Capture the cell that displays the provided text and extract its [x, y] central coordinate. 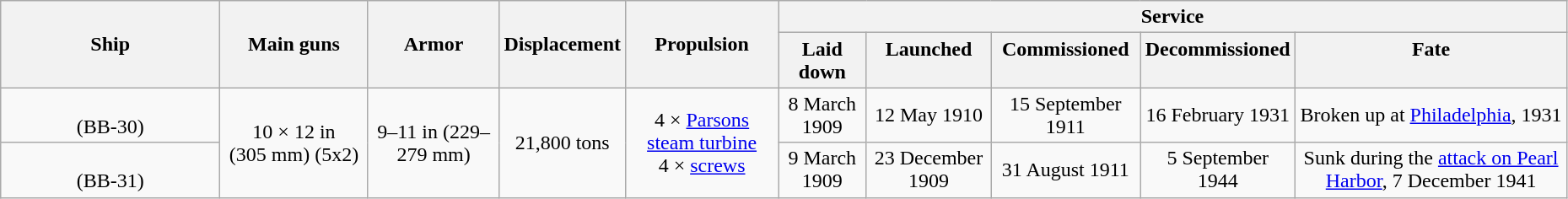
31 August 1911 [1066, 170]
Broken up at Philadelphia, 1931 [1431, 115]
Displacement [563, 44]
Service [1172, 17]
Fate [1431, 61]
15 September 1911 [1066, 115]
Commissioned [1066, 61]
23 December 1909 [929, 170]
5 September 1944 [1218, 170]
Launched [929, 61]
Ship [110, 44]
Propulsion [702, 44]
8 March 1909 [822, 115]
Main guns [294, 44]
21,800 tons [563, 143]
Laid down [822, 61]
9 March 1909 [822, 170]
(BB-31) [110, 170]
12 May 1910 [929, 115]
4 × Parsons steam turbine4 × screws [702, 143]
Sunk during the attack on Pearl Harbor, 7 December 1941 [1431, 170]
(BB-30) [110, 115]
Armor [434, 44]
10 × 12 in (305 mm) (5x2) [294, 143]
16 February 1931 [1218, 115]
Decommissioned [1218, 61]
9–11 in (229–279 mm) [434, 143]
